Determine the (x, y) coordinate at the center of the cell enclosing the given text.  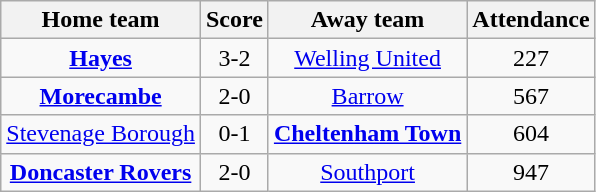
Away team (367, 20)
947 (531, 172)
Doncaster Rovers (101, 172)
Welling United (367, 58)
604 (531, 134)
Morecambe (101, 96)
Score (234, 20)
Barrow (367, 96)
0-1 (234, 134)
227 (531, 58)
Hayes (101, 58)
567 (531, 96)
Southport (367, 172)
Attendance (531, 20)
Home team (101, 20)
Cheltenham Town (367, 134)
3-2 (234, 58)
Stevenage Borough (101, 134)
